Scan for the cell matching the given text and deliver its (X, Y) coordinate at center. 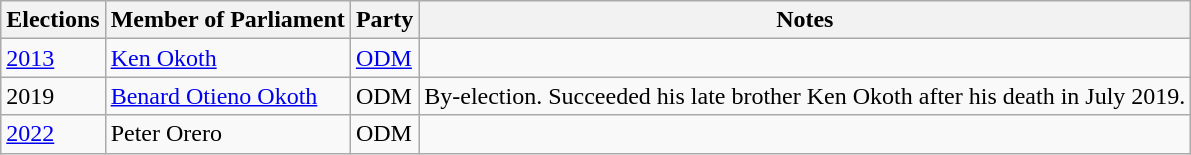
Ken Okoth (228, 58)
2013 (53, 58)
By-election. Succeeded his late brother Ken Okoth after his death in July 2019. (805, 96)
2022 (53, 134)
Elections (53, 20)
Benard Otieno Okoth (228, 96)
Notes (805, 20)
Peter Orero (228, 134)
Member of Parliament (228, 20)
2019 (53, 96)
Party (384, 20)
